Determine the (x, y) coordinate at the center of the cell enclosing the given text.  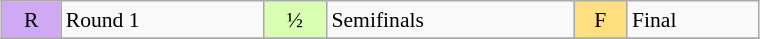
F (600, 20)
Semifinals (450, 20)
Final (693, 20)
Round 1 (162, 20)
½ (294, 20)
R (32, 20)
